For the text-containing cell, return its midpoint in [X, Y] coordinate format. 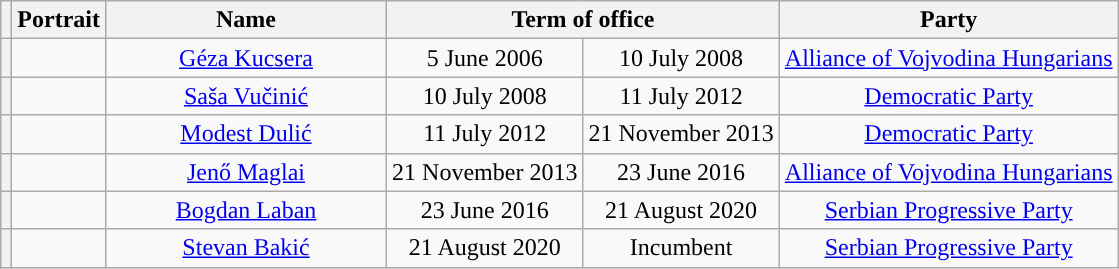
Jenő Maglai [246, 172]
Stevan Bakić [246, 248]
Bogdan Laban [246, 210]
Saša Vučinić [246, 96]
Name [246, 20]
Incumbent [681, 248]
5 June 2006 [485, 58]
Party [948, 20]
Term of office [584, 20]
Portrait [59, 20]
Géza Kucsera [246, 58]
Modest Dulić [246, 134]
